Determine the [X, Y] coordinate at the center of the cell enclosing the given text.  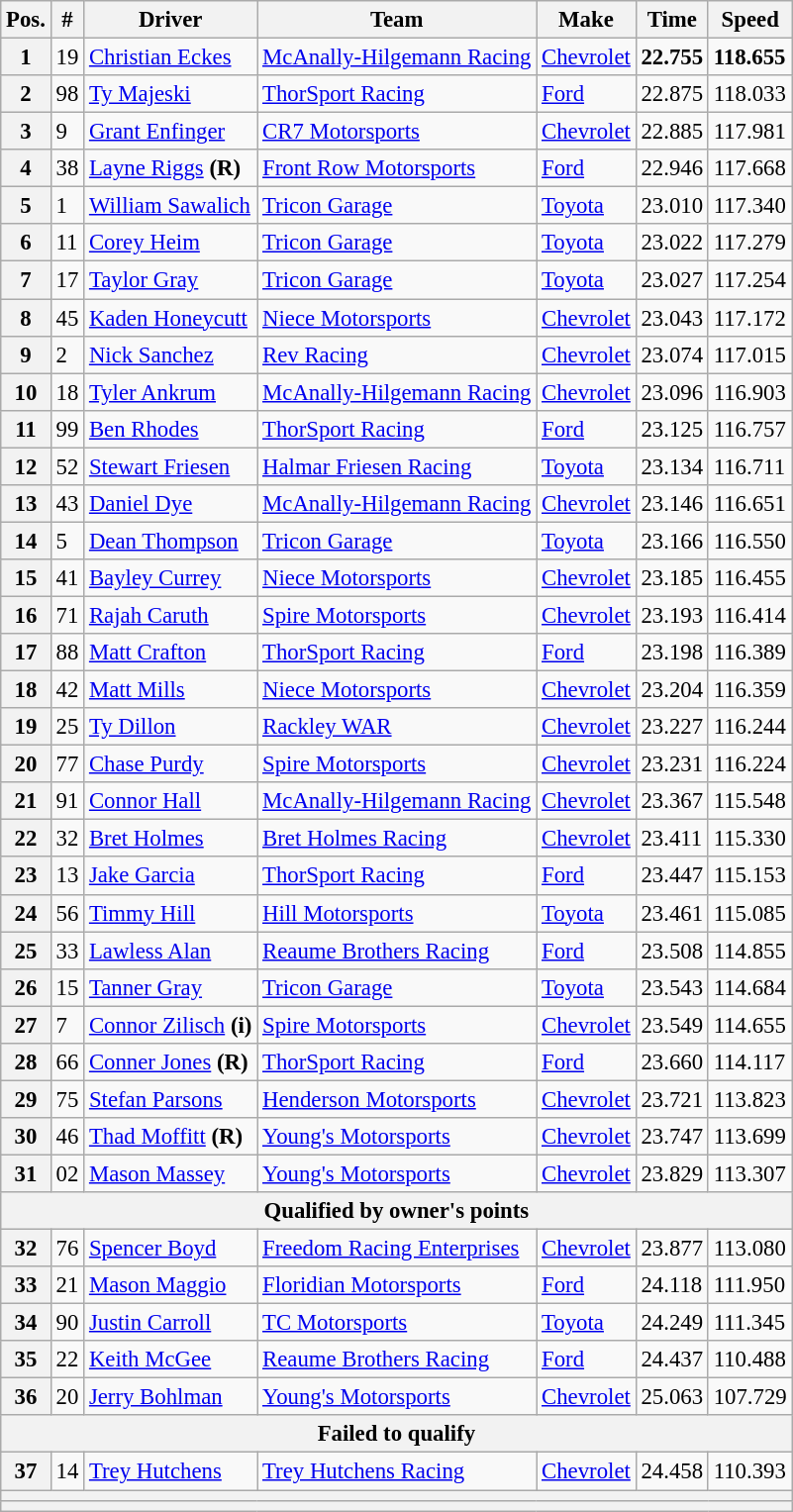
CR7 Motorsports [397, 132]
24 [26, 913]
Freedom Racing Enterprises [397, 1249]
Pos. [26, 20]
23.096 [671, 392]
75 [67, 1099]
23.010 [671, 206]
Jerry Bohlman [170, 1397]
117.668 [750, 168]
52 [67, 466]
Henderson Motorsports [397, 1099]
Trey Hutchens Racing [397, 1471]
24.458 [671, 1471]
Stefan Parsons [170, 1099]
# [67, 20]
35 [26, 1360]
Timmy Hill [170, 913]
111.345 [750, 1323]
117.340 [750, 206]
23.367 [671, 801]
23.185 [671, 578]
Connor Zilisch (i) [170, 1025]
116.389 [750, 653]
23.231 [671, 764]
Ty Majeski [170, 94]
29 [26, 1099]
110.393 [750, 1471]
23.721 [671, 1099]
116.550 [750, 541]
Stewart Friesen [170, 466]
Front Row Motorsports [397, 168]
Tyler Ankrum [170, 392]
77 [67, 764]
Grant Enfinger [170, 132]
117.981 [750, 132]
Mason Maggio [170, 1285]
4 [26, 168]
25.063 [671, 1397]
24.249 [671, 1323]
115.153 [750, 876]
Rackley WAR [397, 727]
Team [397, 20]
34 [26, 1323]
23.411 [671, 839]
Keith McGee [170, 1360]
Bayley Currey [170, 578]
Make [586, 20]
Time [671, 20]
William Sawalich [170, 206]
23.877 [671, 1249]
91 [67, 801]
113.823 [750, 1099]
16 [26, 615]
Hill Motorsports [397, 913]
22.755 [671, 57]
23.146 [671, 504]
Jake Garcia [170, 876]
Qualified by owner's points [396, 1211]
Corey Heim [170, 243]
117.015 [750, 354]
36 [26, 1397]
23.447 [671, 876]
Justin Carroll [170, 1323]
23.043 [671, 318]
98 [67, 94]
23.549 [671, 1025]
10 [26, 392]
Rajah Caruth [170, 615]
113.307 [750, 1173]
76 [67, 1249]
TC Motorsports [397, 1323]
Rev Racing [397, 354]
23.027 [671, 280]
99 [67, 429]
Daniel Dye [170, 504]
Conner Jones (R) [170, 1062]
Spencer Boyd [170, 1249]
Matt Crafton [170, 653]
Kaden Honeycutt [170, 318]
23.166 [671, 541]
116.455 [750, 578]
23.204 [671, 690]
Dean Thompson [170, 541]
23.461 [671, 913]
24.437 [671, 1360]
107.729 [750, 1397]
23.125 [671, 429]
24.118 [671, 1285]
Nick Sanchez [170, 354]
37 [26, 1471]
Connor Hall [170, 801]
42 [67, 690]
28 [26, 1062]
117.254 [750, 280]
23.747 [671, 1137]
116.903 [750, 392]
Trey Hutchens [170, 1471]
23.543 [671, 987]
23.022 [671, 243]
116.359 [750, 690]
41 [67, 578]
114.655 [750, 1025]
Taylor Gray [170, 280]
115.548 [750, 801]
Failed to qualify [396, 1435]
Matt Mills [170, 690]
Chase Purdy [170, 764]
114.684 [750, 987]
Halmar Friesen Racing [397, 466]
12 [26, 466]
45 [67, 318]
71 [67, 615]
23.193 [671, 615]
Bret Holmes [170, 839]
Speed [750, 20]
116.414 [750, 615]
114.855 [750, 951]
117.279 [750, 243]
110.488 [750, 1360]
02 [67, 1173]
22.875 [671, 94]
23.660 [671, 1062]
66 [67, 1062]
23.508 [671, 951]
116.711 [750, 466]
3 [26, 132]
23.074 [671, 354]
88 [67, 653]
115.085 [750, 913]
27 [26, 1025]
Floridian Motorsports [397, 1285]
Ben Rhodes [170, 429]
22.885 [671, 132]
23 [26, 876]
Layne Riggs (R) [170, 168]
23.227 [671, 727]
111.950 [750, 1285]
115.330 [750, 839]
56 [67, 913]
30 [26, 1137]
Mason Massey [170, 1173]
Bret Holmes Racing [397, 839]
26 [26, 987]
116.224 [750, 764]
38 [67, 168]
23.134 [671, 466]
22.946 [671, 168]
8 [26, 318]
6 [26, 243]
116.651 [750, 504]
118.655 [750, 57]
46 [67, 1137]
43 [67, 504]
23.198 [671, 653]
90 [67, 1323]
114.117 [750, 1062]
113.699 [750, 1137]
118.033 [750, 94]
116.244 [750, 727]
113.080 [750, 1249]
Ty Dillon [170, 727]
116.757 [750, 429]
117.172 [750, 318]
Thad Moffitt (R) [170, 1137]
Driver [170, 20]
Tanner Gray [170, 987]
23.829 [671, 1173]
31 [26, 1173]
Lawless Alan [170, 951]
Christian Eckes [170, 57]
